Detect which cell encompasses the target text, then output its (X, Y) center coordinate. 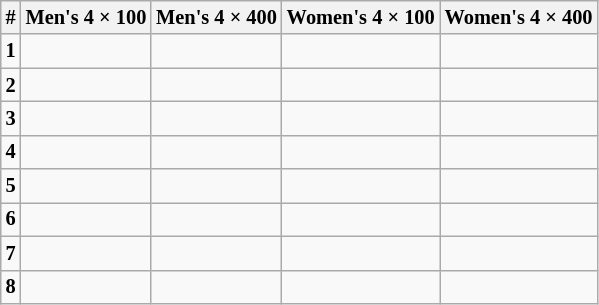
7 (11, 253)
1 (11, 51)
Women's 4 × 100 (361, 17)
Men's 4 × 100 (86, 17)
8 (11, 287)
6 (11, 219)
Women's 4 × 400 (519, 17)
3 (11, 118)
# (11, 17)
4 (11, 152)
Men's 4 × 400 (216, 17)
5 (11, 186)
2 (11, 85)
